Output the [x, y] coordinate of the center of the cell containing the given text.  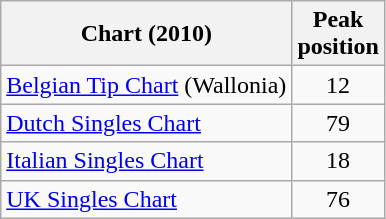
Belgian Tip Chart (Wallonia) [146, 85]
Dutch Singles Chart [146, 123]
79 [338, 123]
Peakposition [338, 34]
18 [338, 161]
UK Singles Chart [146, 199]
76 [338, 199]
Italian Singles Chart [146, 161]
12 [338, 85]
Chart (2010) [146, 34]
